Extract the [X, Y] coordinate from the center of the cell holding the provided text.  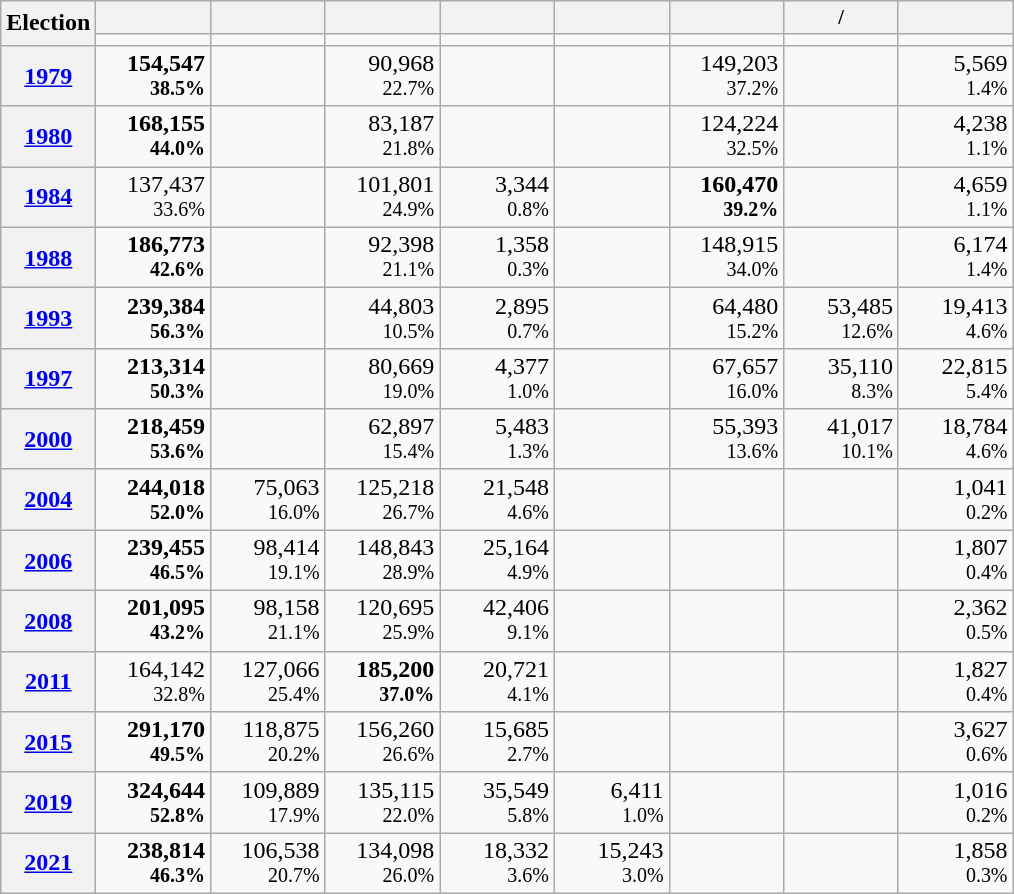
134,09826.0% [382, 864]
291,17049.5% [154, 742]
1997 [48, 378]
55,39313.6% [726, 440]
90,96822.7% [382, 76]
15,2433.0% [612, 864]
148,84328.9% [382, 560]
118,87520.2% [268, 742]
2004 [48, 500]
4,6591.1% [956, 198]
149,20337.2% [726, 76]
1,0160.2% [956, 802]
168,15544.0% [154, 136]
2011 [48, 682]
18,3323.6% [498, 864]
1980 [48, 136]
125,21826.7% [382, 500]
1979 [48, 76]
18,7844.6% [956, 440]
1,3580.3% [498, 258]
1993 [48, 318]
213,31450.3% [154, 378]
2008 [48, 622]
20,7214.1% [498, 682]
1,8580.3% [956, 864]
2015 [48, 742]
120,69525.9% [382, 622]
/ [842, 18]
5,5691.4% [956, 76]
15,6852.7% [498, 742]
21,5484.6% [498, 500]
101,80124.9% [382, 198]
80,66919.0% [382, 378]
19,4134.6% [956, 318]
67,65716.0% [726, 378]
98,15821.1% [268, 622]
83,18721.8% [382, 136]
127,06625.4% [268, 682]
2,3620.5% [956, 622]
1988 [48, 258]
239,38456.3% [154, 318]
2000 [48, 440]
244,01852.0% [154, 500]
4,2381.1% [956, 136]
6,4111.0% [612, 802]
6,1741.4% [956, 258]
218,45953.6% [154, 440]
35,1108.3% [842, 378]
1,8270.4% [956, 682]
44,80310.5% [382, 318]
5,4831.3% [498, 440]
164,14232.8% [154, 682]
75,06316.0% [268, 500]
4,3771.0% [498, 378]
2,8950.7% [498, 318]
154,54738.5% [154, 76]
22,8155.4% [956, 378]
137,43733.6% [154, 198]
156,26026.6% [382, 742]
239,45546.5% [154, 560]
3,6270.6% [956, 742]
98,41419.1% [268, 560]
185,20037.0% [382, 682]
109,88917.9% [268, 802]
238,81446.3% [154, 864]
64,48015.2% [726, 318]
41,01710.1% [842, 440]
92,39821.1% [382, 258]
53,48512.6% [842, 318]
2021 [48, 864]
124,22432.5% [726, 136]
135,11522.0% [382, 802]
186,77342.6% [154, 258]
2019 [48, 802]
201,09543.2% [154, 622]
35,5495.8% [498, 802]
2006 [48, 560]
148,91534.0% [726, 258]
1,8070.4% [956, 560]
42,4069.1% [498, 622]
160,47039.2% [726, 198]
25,1644.9% [498, 560]
1984 [48, 198]
62,89715.4% [382, 440]
1,0410.2% [956, 500]
324,64452.8% [154, 802]
106,53820.7% [268, 864]
3,3440.8% [498, 198]
Election [48, 24]
